Determine the (x, y) coordinate at the center of the cell enclosing the given text.  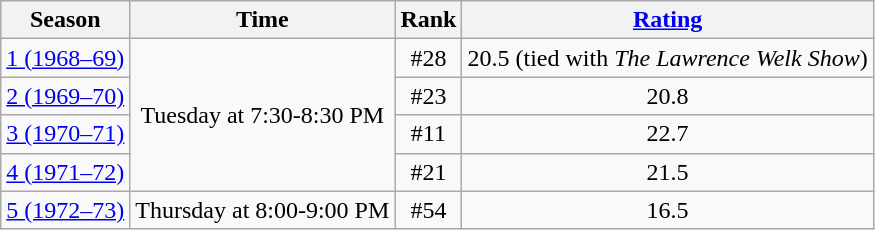
#54 (428, 210)
Rank (428, 20)
#21 (428, 172)
2 (1969–70) (66, 96)
Time (262, 20)
4 (1971–72) (66, 172)
20.5 (tied with The Lawrence Welk Show) (668, 58)
22.7 (668, 134)
21.5 (668, 172)
16.5 (668, 210)
Thursday at 8:00-9:00 PM (262, 210)
Rating (668, 20)
#28 (428, 58)
5 (1972–73) (66, 210)
Tuesday at 7:30-8:30 PM (262, 115)
1 (1968–69) (66, 58)
Season (66, 20)
#23 (428, 96)
#11 (428, 134)
20.8 (668, 96)
3 (1970–71) (66, 134)
